Return (x, y) of the center of cell containing provided text 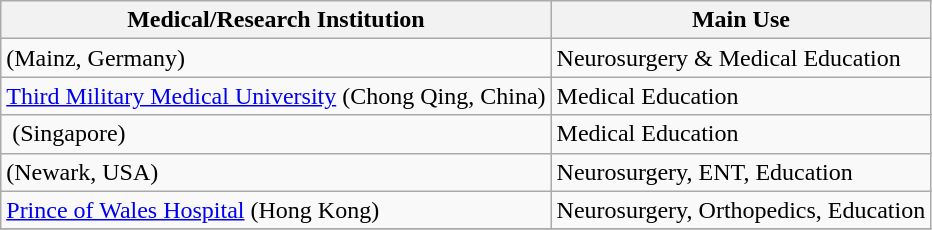
Prince of Wales Hospital (Hong Kong) (276, 210)
Neurosurgery, Orthopedics, Education (741, 210)
(Newark, USA) (276, 172)
Neurosurgery & Medical Education (741, 58)
(Singapore) (276, 134)
Medical/Research Institution (276, 20)
Neurosurgery, ENT, Education (741, 172)
Third Military Medical University (Chong Qing, China) (276, 96)
Main Use (741, 20)
(Mainz, Germany) (276, 58)
